Return (X, Y) of the center of cell containing provided text 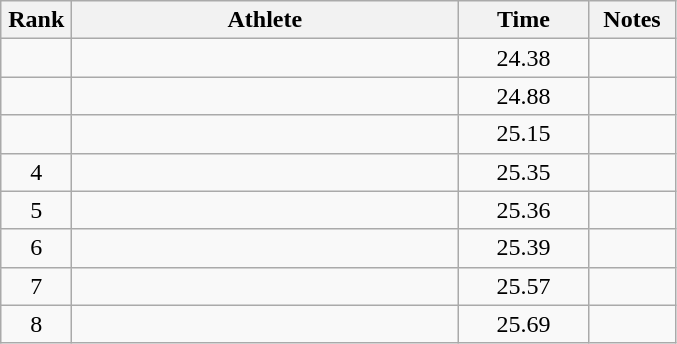
24.38 (524, 58)
24.88 (524, 96)
25.39 (524, 248)
Athlete (265, 20)
25.36 (524, 210)
25.69 (524, 324)
8 (36, 324)
Rank (36, 20)
25.57 (524, 286)
25.15 (524, 134)
7 (36, 286)
4 (36, 172)
6 (36, 248)
25.35 (524, 172)
Time (524, 20)
Notes (632, 20)
5 (36, 210)
